From the cell containing the given text, extract its center point as [x, y] coordinate. 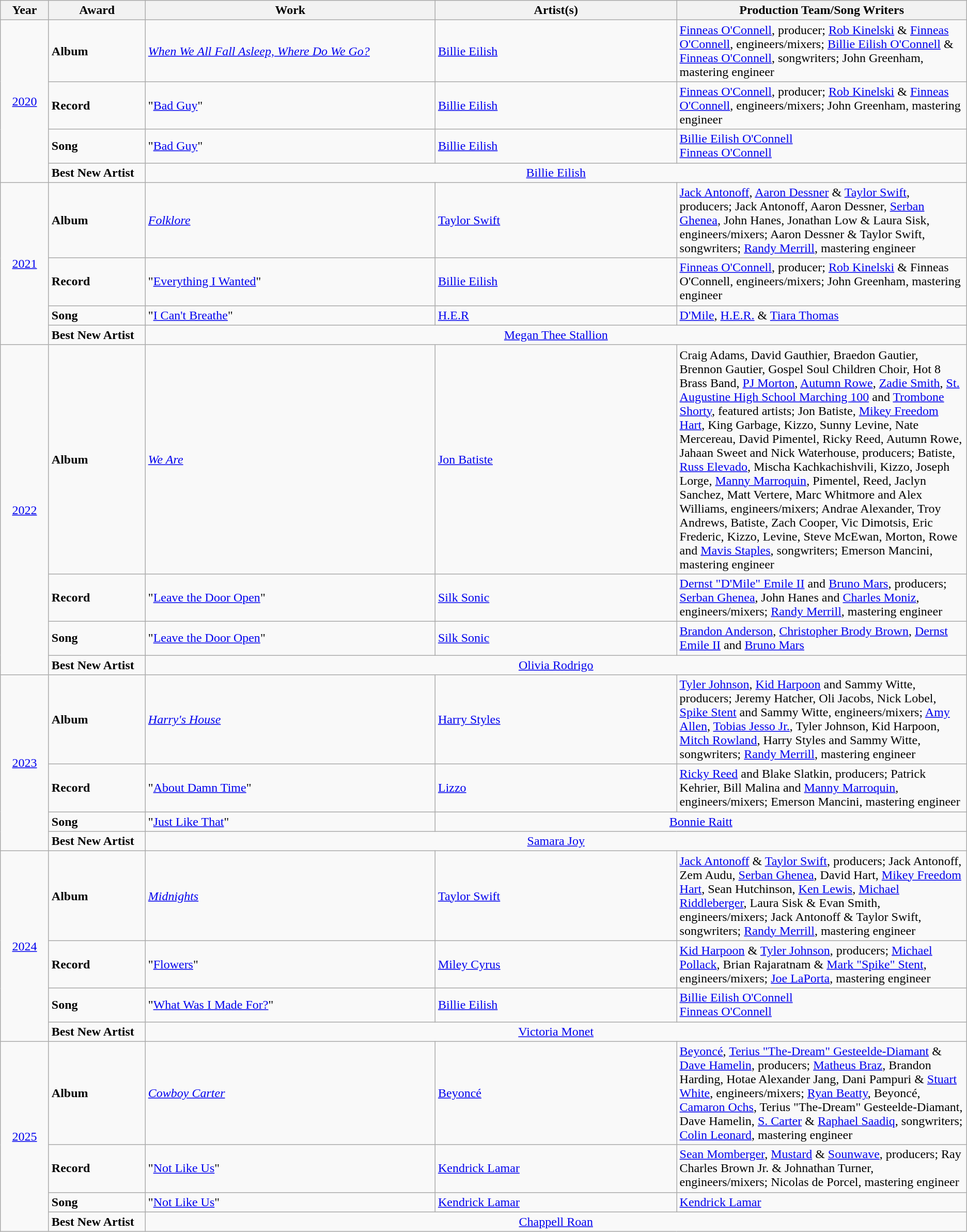
2023 [25, 763]
"Flowers" [290, 964]
Production Team/Song Writers [821, 10]
Work [290, 10]
Lizzo [556, 788]
Megan Thee Stallion [556, 335]
H.E.R [556, 315]
Kid Harpoon & Tyler Johnson, producers; Michael Pollack, Brian Rajaratnam & Mark "Spike" Stent, engineers/mixers; Joe LaPorta, mastering engineer [821, 964]
Dernst "D'Mile" Emile II and Bruno Mars, producers; Serban Ghenea, John Hanes and Charles Moniz, engineers/mixers; Randy Merrill, mastering engineer [821, 597]
"Just Like That" [290, 822]
2024 [25, 946]
D'Mile, H.E.R. & Tiara Thomas [821, 315]
Samara Joy [556, 841]
We Are [290, 459]
Olivia Rodrigo [556, 665]
"Everything I Wanted" [290, 282]
Ricky Reed and Blake Slatkin, producers; Patrick Kehrier, Bill Malina and Manny Marroquin, engineers/mixers; Emerson Mancini, mastering engineer [821, 788]
"What Was I Made For?" [290, 1005]
2025 [25, 1136]
2021 [25, 264]
When We All Fall Asleep, Where Do We Go? [290, 51]
Award [97, 10]
Cowboy Carter [290, 1093]
Harry's House [290, 719]
Bonnie Raitt [700, 822]
"I Can't Breathe" [290, 315]
2022 [25, 510]
Harry Styles [556, 719]
Victoria Monet [556, 1031]
Brandon Anderson, Christopher Brody Brown, Dernst Emile II and Bruno Mars [821, 638]
Artist(s) [556, 10]
Jon Batiste [556, 459]
Chappell Roan [556, 1222]
Miley Cyrus [556, 964]
Sean Momberger, Mustard & Sounwave, producers; Ray Charles Brown Jr. & Johnathan Turner, engineers/mixers; Nicolas de Porcel, mastering engineer [821, 1168]
Midnights [290, 896]
Folklore [290, 220]
Year [25, 10]
Beyoncé [556, 1093]
"About Damn Time" [290, 788]
2020 [25, 101]
